Determine the [X, Y] coordinate at the center of the cell enclosing the given text.  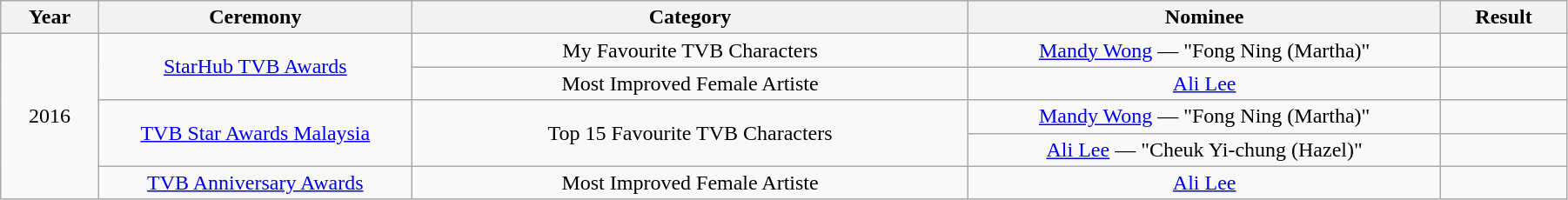
Top 15 Favourite TVB Characters [689, 133]
Year [50, 17]
Ali Lee — "Cheuk Yi-chung (Hazel)" [1204, 150]
2016 [50, 117]
Result [1504, 17]
Category [689, 17]
TVB Star Awards Malaysia [255, 133]
StarHub TVB Awards [255, 67]
My Favourite TVB Characters [689, 50]
TVB Anniversary Awards [255, 183]
Nominee [1204, 17]
Ceremony [255, 17]
